Determine the (x, y) coordinate at the center of the cell enclosing the given text.  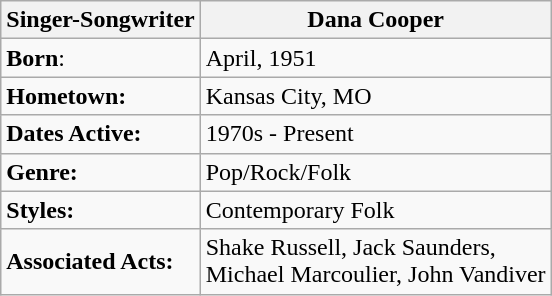
Hometown: (100, 96)
Contemporary Folk (376, 210)
Genre: (100, 172)
Dates Active: (100, 134)
Shake Russell, Jack Saunders,Michael Marcoulier, John Vandiver (376, 262)
Singer-Songwriter (100, 20)
Born: (100, 58)
1970s - Present (376, 134)
Pop/Rock/Folk (376, 172)
Dana Cooper (376, 20)
April, 1951 (376, 58)
Kansas City, MO (376, 96)
Styles: (100, 210)
Associated Acts: (100, 262)
